Identify which cell holds the provided text, then report its (x, y) central coordinate. 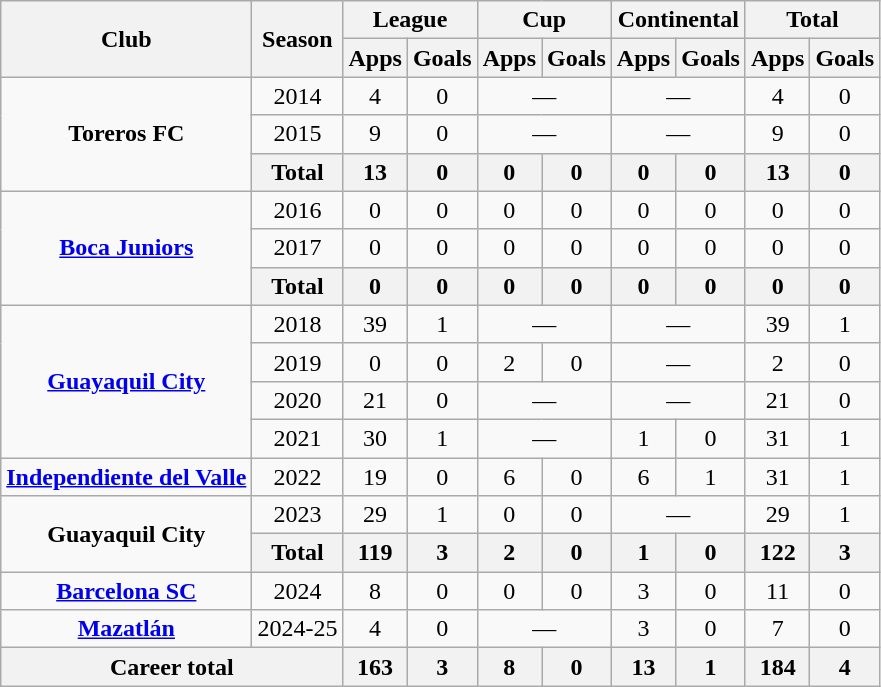
Continental (678, 20)
Independiente del Valle (126, 477)
Barcelona SC (126, 591)
7 (777, 629)
Career total (172, 667)
163 (375, 667)
Toreros FC (126, 134)
Cup (544, 20)
2022 (298, 477)
League (410, 20)
2018 (298, 324)
119 (375, 553)
11 (777, 591)
2014 (298, 96)
30 (375, 438)
Mazatlán (126, 629)
2023 (298, 515)
2024-25 (298, 629)
2020 (298, 400)
Club (126, 39)
2017 (298, 248)
2015 (298, 134)
Season (298, 39)
19 (375, 477)
2021 (298, 438)
2024 (298, 591)
122 (777, 553)
Boca Juniors (126, 248)
2019 (298, 362)
184 (777, 667)
2016 (298, 210)
